Return (X, Y) of the center of cell containing provided text 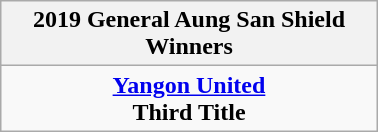
2019 General Aung San ShieldWinners (189, 34)
Yangon UnitedThird Title (189, 98)
